Determine the (X, Y) coordinate at the center of the cell enclosing the given text.  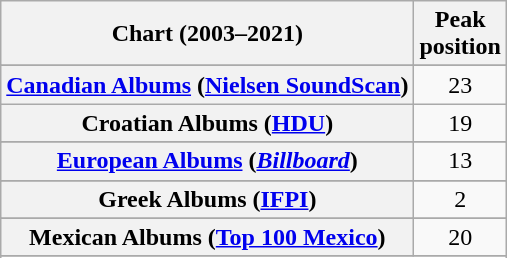
Canadian Albums (Nielsen SoundScan) (208, 85)
Peakposition (460, 34)
19 (460, 123)
Croatian Albums (HDU) (208, 123)
13 (460, 161)
20 (460, 237)
Greek Albums (IFPI) (208, 199)
23 (460, 85)
2 (460, 199)
European Albums (Billboard) (208, 161)
Chart (2003–2021) (208, 34)
Mexican Albums (Top 100 Mexico) (208, 237)
